Locate the cell with the specified text and output its (X, Y) center coordinate. 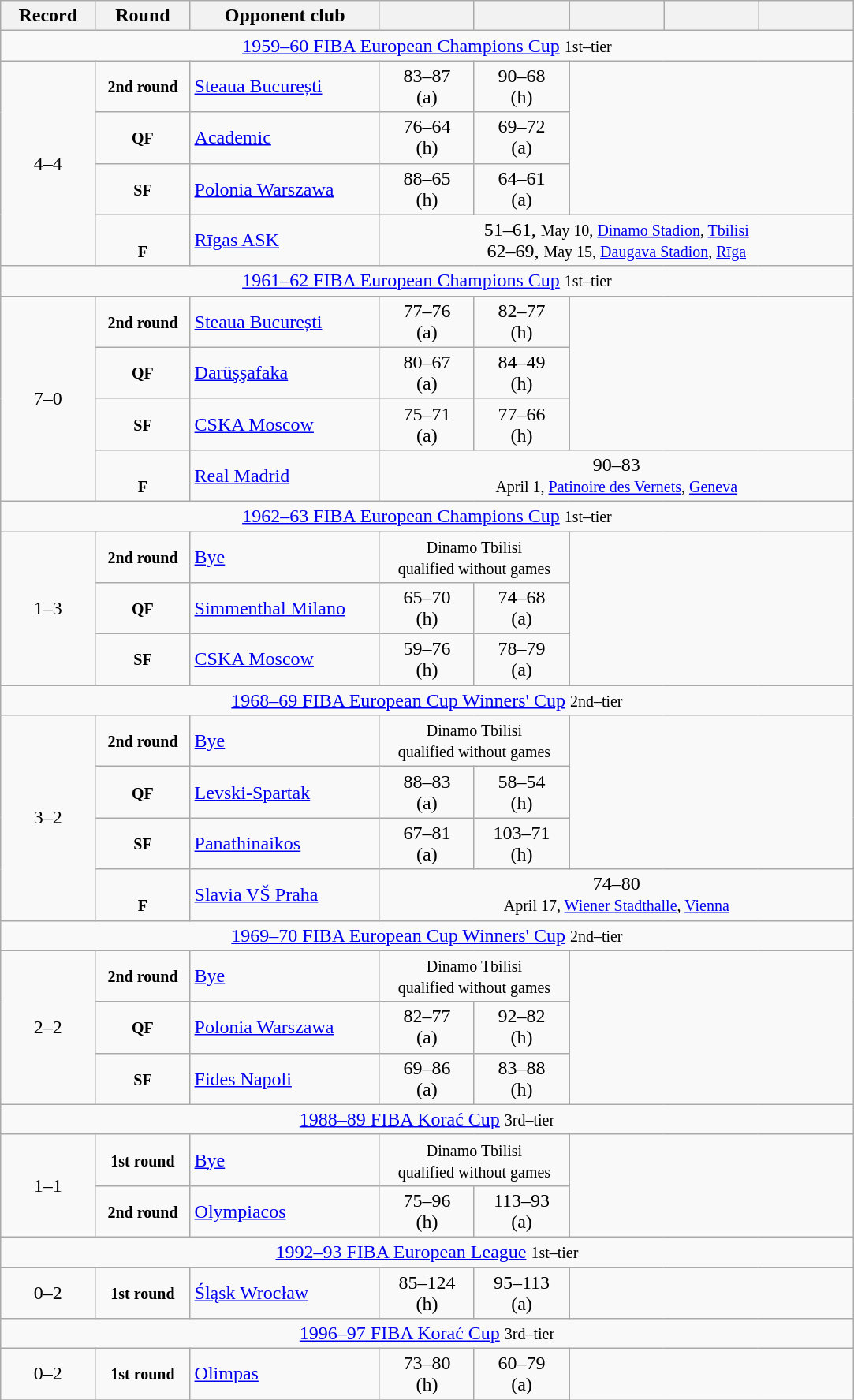
Panathinaikos (285, 844)
7–0 (48, 398)
73–80 (h) (427, 1374)
113–93 (a) (521, 1211)
59–76 (h) (427, 659)
84–49 (h) (521, 372)
75–96 (h) (427, 1211)
90–68 (h) (521, 87)
Fides Napoli (285, 1079)
Simmenthal Milano (285, 609)
Olympiacos (285, 1211)
Levski-Spartak (285, 792)
Slavia VŠ Praha (285, 894)
Śląsk Wrocław (285, 1292)
Olimpas (285, 1374)
Record (48, 16)
74–80April 17, Wiener Stadthalle, Vienna (617, 894)
69–72 (a) (521, 137)
78–79 (a) (521, 659)
69–86 (a) (427, 1079)
1996–97 FIBA Korać Cup 3rd–tier (427, 1334)
64–61 (a) (521, 189)
Academic (285, 137)
80–67 (a) (427, 372)
103–71 (h) (521, 844)
1–1 (48, 1185)
74–68 (a) (521, 609)
82–77 (h) (521, 322)
95–113 (a) (521, 1292)
Round (143, 16)
67–81 (a) (427, 844)
Darüşşafaka (285, 372)
83–87 (a) (427, 87)
90–83April 1, Patinoire des Vernets, Geneva (617, 475)
1959–60 FIBA European Champions Cup 1st–tier (427, 46)
1962–63 FIBA European Champions Cup 1st–tier (427, 516)
Rīgas ASK (285, 240)
60–79 (a) (521, 1374)
1988–89 FIBA Korać Cup 3rd–tier (427, 1119)
88–83 (a) (427, 792)
76–64 (h) (427, 137)
58–54 (h) (521, 792)
2–2 (48, 1027)
92–82 (h) (521, 1027)
3–2 (48, 818)
1968–69 FIBA European Cup Winners' Cup 2nd–tier (427, 700)
88–65 (h) (427, 189)
75–71 (a) (427, 424)
1961–62 FIBA European Champions Cup 1st–tier (427, 281)
51–61, May 10, Dinamo Stadion, Tbilisi62–69, May 15, Daugava Stadion, Rīga (617, 240)
77–66 (h) (521, 424)
Opponent club (285, 16)
1992–93 FIBA European League 1st–tier (427, 1252)
77–76 (a) (427, 322)
85–124 (h) (427, 1292)
4–4 (48, 163)
83–88 (h) (521, 1079)
1969–70 FIBA European Cup Winners' Cup 2nd–tier (427, 935)
65–70 (h) (427, 609)
Real Madrid (285, 475)
82–77 (a) (427, 1027)
1–3 (48, 609)
